Scan for the cell matching the given text and deliver its [x, y] coordinate at center. 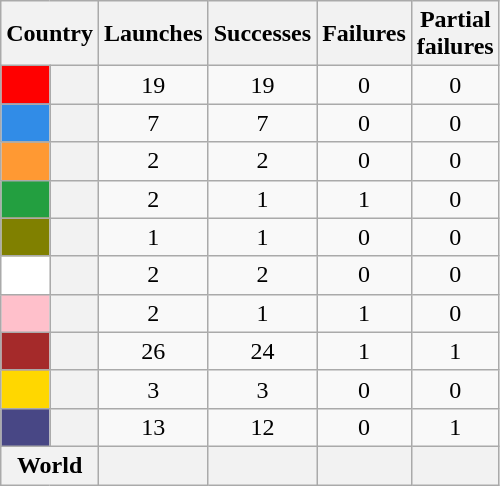
13 [153, 427]
Country [50, 34]
World [50, 465]
24 [262, 351]
12 [262, 427]
Partial failures [455, 34]
Launches [153, 34]
Successes [262, 34]
26 [153, 351]
Failures [364, 34]
